Capture the cell that displays the provided text and extract its (x, y) central coordinate. 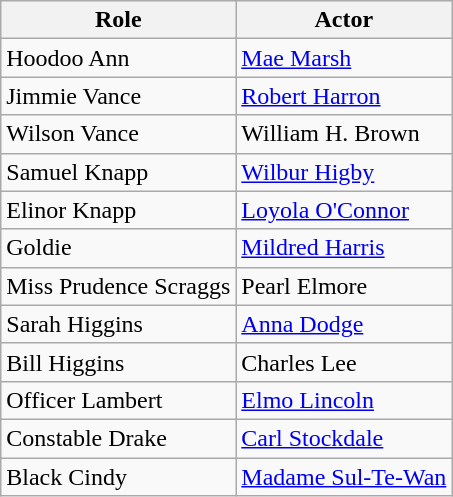
Elmo Lincoln (344, 400)
Elinor Knapp (118, 210)
Constable Drake (118, 438)
Actor (344, 20)
Bill Higgins (118, 362)
Wilson Vance (118, 134)
Role (118, 20)
Anna Dodge (344, 324)
William H. Brown (344, 134)
Charles Lee (344, 362)
Jimmie Vance (118, 96)
Madame Sul-Te-Wan (344, 477)
Sarah Higgins (118, 324)
Robert Harron (344, 96)
Wilbur Higby (344, 172)
Carl Stockdale (344, 438)
Pearl Elmore (344, 286)
Samuel Knapp (118, 172)
Black Cindy (118, 477)
Miss Prudence Scraggs (118, 286)
Hoodoo Ann (118, 58)
Loyola O'Connor (344, 210)
Officer Lambert (118, 400)
Mae Marsh (344, 58)
Mildred Harris (344, 248)
Goldie (118, 248)
